Identify which cell holds the provided text, then report its [x, y] central coordinate. 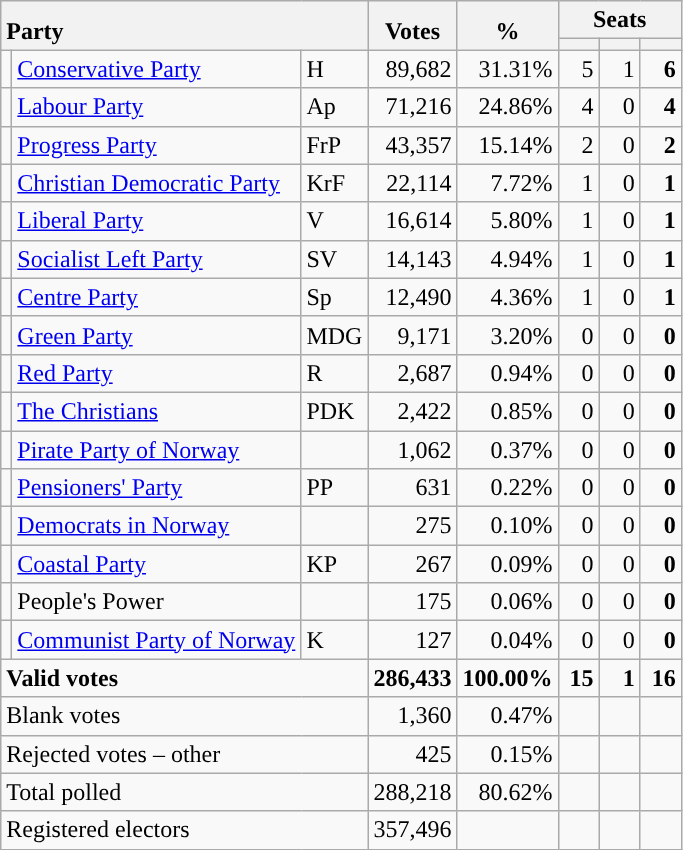
FrP [334, 145]
Labour Party [156, 107]
Progress Party [156, 145]
The Christians [156, 411]
PP [334, 488]
0.85% [508, 411]
267 [412, 564]
31.31% [508, 69]
SV [334, 259]
V [334, 221]
1,360 [412, 716]
0.06% [508, 602]
Registered electors [184, 830]
Communist Party of Norway [156, 640]
PDK [334, 411]
9,171 [412, 335]
1,062 [412, 449]
0.10% [508, 526]
H [334, 69]
Green Party [156, 335]
5.80% [508, 221]
425 [412, 754]
16 [660, 678]
Rejected votes – other [184, 754]
275 [412, 526]
15 [578, 678]
80.62% [508, 792]
Ap [334, 107]
Pirate Party of Norway [156, 449]
71,216 [412, 107]
0.09% [508, 564]
0.04% [508, 640]
Socialist Left Party [156, 259]
127 [412, 640]
5 [578, 69]
% [508, 26]
Coastal Party [156, 564]
43,357 [412, 145]
Seats [620, 20]
K [334, 640]
12,490 [412, 297]
Liberal Party [156, 221]
0.15% [508, 754]
Red Party [156, 373]
Party [184, 26]
0.94% [508, 373]
4.94% [508, 259]
2,422 [412, 411]
Votes [412, 26]
0.37% [508, 449]
357,496 [412, 830]
Total polled [184, 792]
2,687 [412, 373]
Democrats in Norway [156, 526]
Pensioners' Party [156, 488]
Sp [334, 297]
89,682 [412, 69]
Centre Party [156, 297]
14,143 [412, 259]
15.14% [508, 145]
22,114 [412, 183]
MDG [334, 335]
16,614 [412, 221]
0.47% [508, 716]
100.00% [508, 678]
288,218 [412, 792]
Blank votes [184, 716]
0.22% [508, 488]
KP [334, 564]
286,433 [412, 678]
175 [412, 602]
4.36% [508, 297]
People's Power [156, 602]
7.72% [508, 183]
3.20% [508, 335]
24.86% [508, 107]
Valid votes [184, 678]
6 [660, 69]
R [334, 373]
Conservative Party [156, 69]
KrF [334, 183]
Christian Democratic Party [156, 183]
631 [412, 488]
